Scan for the cell matching the given text and deliver its (X, Y) coordinate at center. 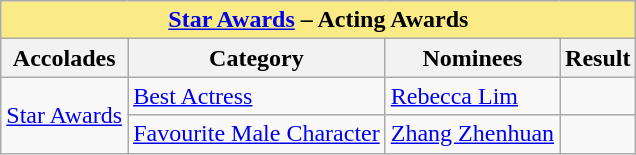
Zhang Zhenhuan (472, 134)
Result (598, 58)
Category (257, 58)
Rebecca Lim (472, 96)
Star Awards (64, 115)
Star Awards – Acting Awards (318, 20)
Favourite Male Character (257, 134)
Nominees (472, 58)
Accolades (64, 58)
Best Actress (257, 96)
